Search for the cell housing the specified text and yield its [x, y] center coordinate. 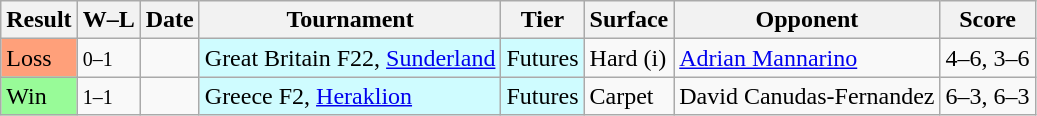
Great Britain F22, Sunderland [350, 58]
Date [170, 20]
David Canudas-Fernandez [807, 96]
W–L [108, 20]
0–1 [108, 58]
Opponent [807, 20]
6–3, 6–3 [988, 96]
Score [988, 20]
Loss [39, 58]
Greece F2, Heraklion [350, 96]
Tournament [350, 20]
Adrian Mannarino [807, 58]
Result [39, 20]
Carpet [629, 96]
Hard (i) [629, 58]
Surface [629, 20]
Tier [542, 20]
1–1 [108, 96]
Win [39, 96]
4–6, 3–6 [988, 58]
